Search for the cell housing the specified text and yield its [X, Y] center coordinate. 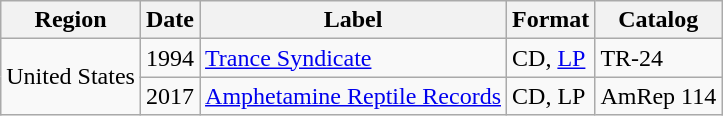
Date [170, 20]
1994 [170, 58]
2017 [170, 96]
Region [71, 20]
TR-24 [658, 58]
Amphetamine Reptile Records [354, 96]
Label [354, 20]
AmRep 114 [658, 96]
United States [71, 77]
Format [551, 20]
Trance Syndicate [354, 58]
Catalog [658, 20]
